Return the [X, Y] coordinate for the center point of the cell that contains the specified text.  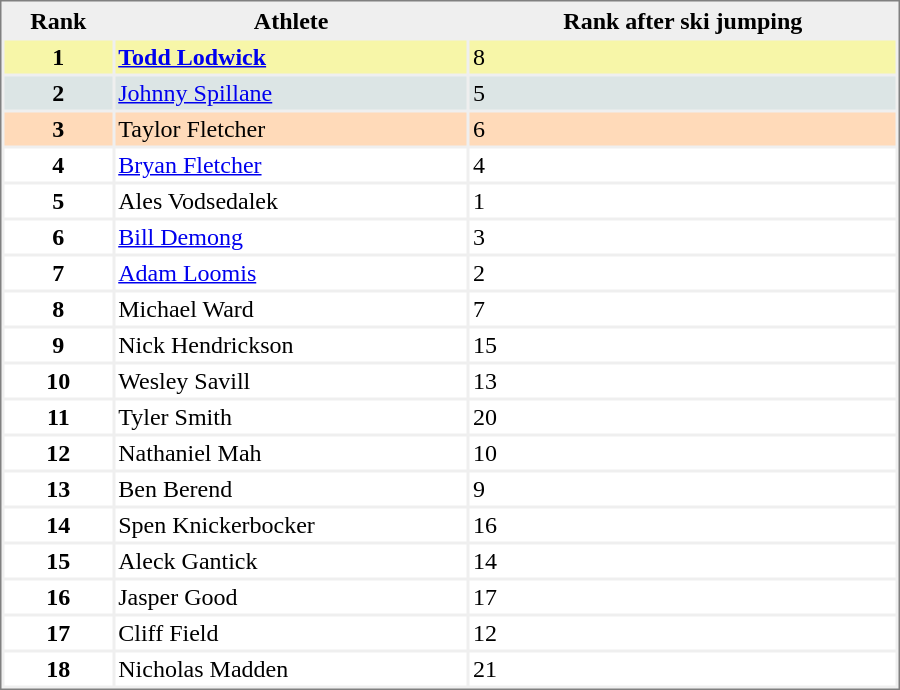
Aleck Gantick [291, 560]
Jasper Good [291, 596]
Adam Loomis [291, 272]
Spen Knickerbocker [291, 524]
Nick Hendrickson [291, 344]
Rank [58, 20]
Athlete [291, 20]
Bill Demong [291, 236]
Rank after ski jumping [682, 20]
Bryan Fletcher [291, 164]
Taylor Fletcher [291, 128]
Wesley Savill [291, 380]
Johnny Spillane [291, 92]
11 [58, 416]
Ben Berend [291, 488]
Nathaniel Mah [291, 452]
20 [682, 416]
Cliff Field [291, 632]
18 [58, 668]
Todd Lodwick [291, 56]
Nicholas Madden [291, 668]
21 [682, 668]
Michael Ward [291, 308]
Ales Vodsedalek [291, 200]
Tyler Smith [291, 416]
